Provide the [X, Y] coordinate of the cell's center where the given text is located.  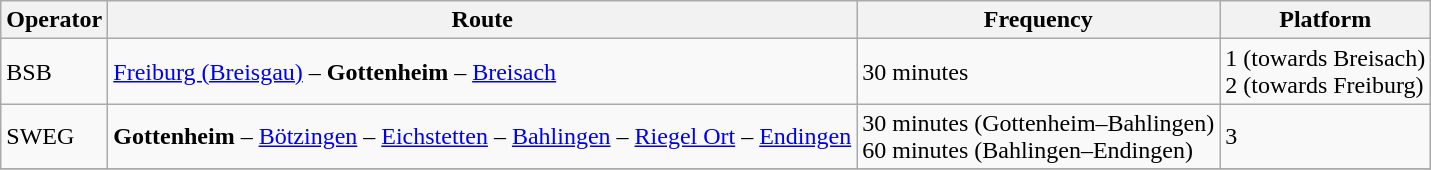
30 minutes [1038, 72]
Frequency [1038, 20]
Operator [54, 20]
Route [482, 20]
Gottenheim – Bötzingen – Eichstetten – Bahlingen – Riegel Ort – Endingen [482, 136]
Freiburg (Breisgau) – Gottenheim – Breisach [482, 72]
BSB [54, 72]
SWEG [54, 136]
1 (towards Breisach) 2 (towards Freiburg) [1326, 72]
3 [1326, 136]
30 minutes (Gottenheim–Bahlingen) 60 minutes (Bahlingen–Endingen) [1038, 136]
Platform [1326, 20]
